Pinpoint the cell where the given text exists, returning its (X, Y) midpoint coordinate. 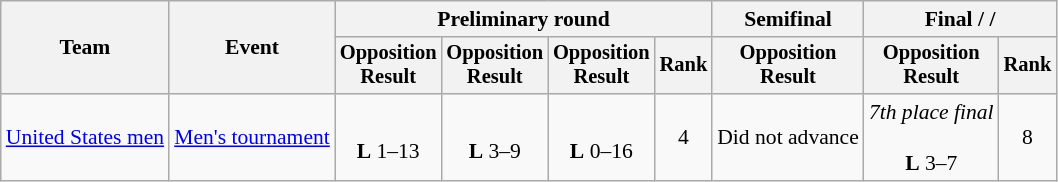
Did not advance (788, 138)
Preliminary round (524, 19)
L 3–9 (494, 138)
Final / / (960, 19)
4 (684, 138)
Semifinal (788, 19)
Men's tournament (252, 138)
Team (85, 48)
L 1–13 (388, 138)
United States men (85, 138)
7th place finalL 3–7 (932, 138)
8 (1028, 138)
L 0–16 (602, 138)
Event (252, 48)
